Extract the [x, y] coordinate from the center of the cell holding the provided text.  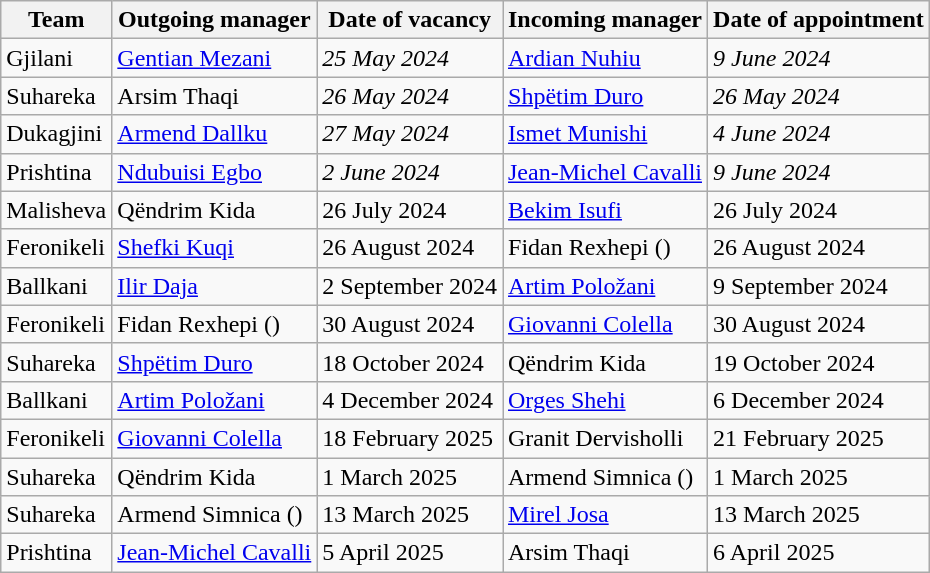
Bekim Isufi [604, 210]
Outgoing manager [214, 20]
Mirel Josa [604, 515]
Ilir Daja [214, 286]
27 May 2024 [410, 134]
6 December 2024 [819, 400]
Malisheva [56, 210]
4 December 2024 [410, 400]
Gjilani [56, 58]
Team [56, 20]
18 October 2024 [410, 362]
Ismet Munishi [604, 134]
Orges Shehi [604, 400]
25 May 2024 [410, 58]
Armend Dallku [214, 134]
Gentian Mezani [214, 58]
Incoming manager [604, 20]
Date of appointment [819, 20]
21 February 2025 [819, 438]
5 April 2025 [410, 553]
Date of vacancy [410, 20]
4 June 2024 [819, 134]
Ndubuisi Egbo [214, 172]
Shefki Kuqi [214, 248]
2 June 2024 [410, 172]
Dukagjini [56, 134]
19 October 2024 [819, 362]
Ardian Nuhiu [604, 58]
6 April 2025 [819, 553]
9 September 2024 [819, 286]
18 February 2025 [410, 438]
Granit Dervisholli [604, 438]
2 September 2024 [410, 286]
